Detect which cell encompasses the target text, then output its (x, y) center coordinate. 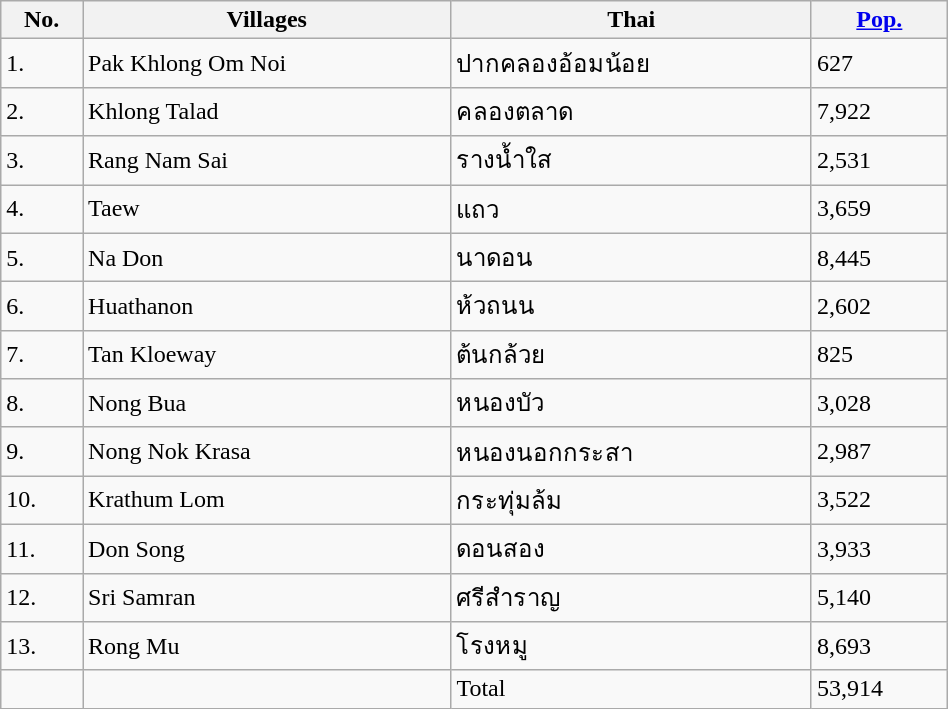
แถว (631, 208)
2,531 (879, 160)
2,987 (879, 452)
3,933 (879, 548)
1. (42, 64)
8,693 (879, 646)
Sri Samran (267, 598)
627 (879, 64)
7. (42, 354)
8. (42, 404)
Don Song (267, 548)
ปากคลองอ้อมน้อย (631, 64)
Tan Kloeway (267, 354)
7,922 (879, 112)
Taew (267, 208)
5. (42, 258)
3,659 (879, 208)
9. (42, 452)
825 (879, 354)
Villages (267, 20)
หนองบัว (631, 404)
53,914 (879, 689)
3,028 (879, 404)
Na Don (267, 258)
ศรีสำราญ (631, 598)
กระทุ่มล้ม (631, 500)
ห้วถนน (631, 306)
2,602 (879, 306)
Rong Mu (267, 646)
Krathum Lom (267, 500)
Thai (631, 20)
Total (631, 689)
Nong Nok Krasa (267, 452)
Nong Bua (267, 404)
Pak Khlong Om Noi (267, 64)
รางน้ำใส (631, 160)
คลองตลาด (631, 112)
5,140 (879, 598)
No. (42, 20)
โรงหมู (631, 646)
ต้นกล้วย (631, 354)
2. (42, 112)
ดอนสอง (631, 548)
3. (42, 160)
Khlong Talad (267, 112)
หนองนอกกระสา (631, 452)
Rang Nam Sai (267, 160)
Pop. (879, 20)
10. (42, 500)
13. (42, 646)
4. (42, 208)
8,445 (879, 258)
11. (42, 548)
3,522 (879, 500)
Huathanon (267, 306)
6. (42, 306)
12. (42, 598)
นาดอน (631, 258)
